Return the (X, Y) coordinate for the center point of the cell that contains the specified text.  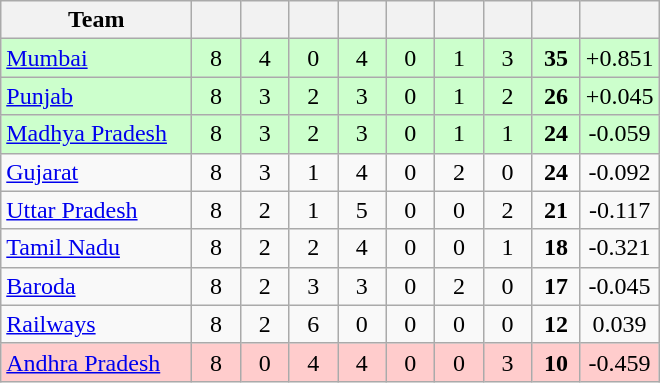
+0.851 (620, 58)
6 (314, 324)
Baroda (96, 286)
-0.045 (620, 286)
17 (556, 286)
12 (556, 324)
10 (556, 362)
18 (556, 248)
Andhra Pradesh (96, 362)
-0.092 (620, 172)
-0.117 (620, 210)
Mumbai (96, 58)
0.039 (620, 324)
Uttar Pradesh (96, 210)
Team (96, 20)
-0.059 (620, 134)
+0.045 (620, 96)
-0.459 (620, 362)
Gujarat (96, 172)
5 (362, 210)
Punjab (96, 96)
Madhya Pradesh (96, 134)
Tamil Nadu (96, 248)
26 (556, 96)
Railways (96, 324)
-0.321 (620, 248)
21 (556, 210)
35 (556, 58)
